Return [X, Y] of the center of cell containing provided text 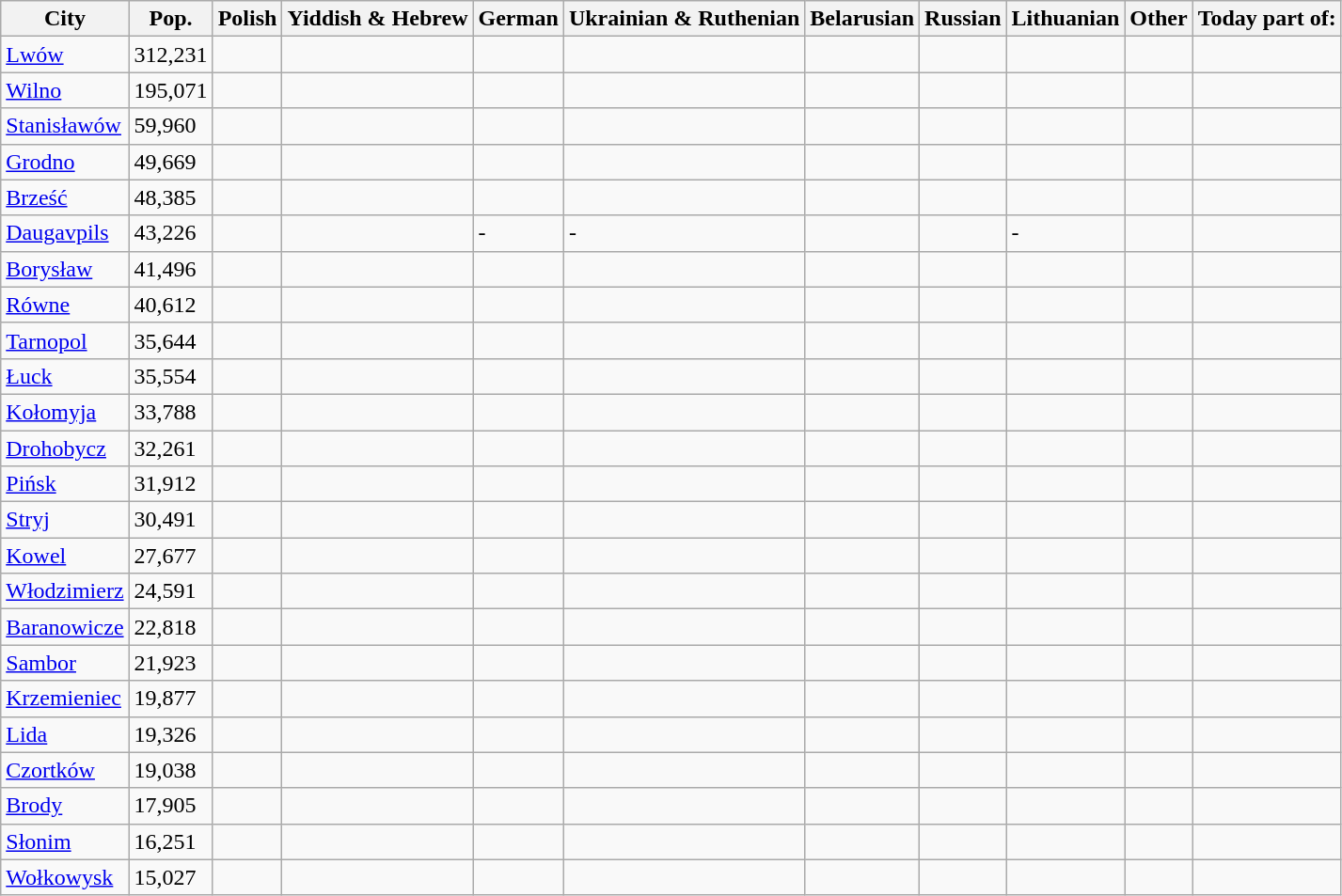
Lithuanian [1066, 19]
43,226 [171, 233]
Lwów [65, 55]
19,038 [171, 770]
Belarusian [862, 19]
24,591 [171, 591]
Pop. [171, 19]
32,261 [171, 448]
Other [1159, 19]
312,231 [171, 55]
Lida [65, 734]
17,905 [171, 806]
40,612 [171, 305]
Kołomyja [65, 412]
Polish [247, 19]
Wołkowysk [65, 877]
Today part of: [1267, 19]
Tarnopol [65, 340]
Pińsk [65, 484]
59,960 [171, 126]
Daugavpils [65, 233]
Stanisławów [65, 126]
Baranowicze [65, 627]
Krzemieniec [65, 699]
Łuck [65, 376]
Yiddish & Hebrew [378, 19]
49,669 [171, 162]
15,027 [171, 877]
Wilno [65, 90]
Równe [65, 305]
27,677 [171, 556]
Kowel [65, 556]
German [518, 19]
Stryj [65, 520]
Borysław [65, 269]
Czortków [65, 770]
Russian [963, 19]
22,818 [171, 627]
Brody [65, 806]
Ukrainian & Ruthenian [684, 19]
30,491 [171, 520]
Brześć [65, 197]
35,644 [171, 340]
19,877 [171, 699]
31,912 [171, 484]
41,496 [171, 269]
195,071 [171, 90]
35,554 [171, 376]
21,923 [171, 663]
48,385 [171, 197]
33,788 [171, 412]
Włodzimierz [65, 591]
Grodno [65, 162]
City [65, 19]
Sambor [65, 663]
Słonim [65, 841]
Drohobycz [65, 448]
19,326 [171, 734]
16,251 [171, 841]
